Pinpoint the cell where the given text exists, returning its (x, y) midpoint coordinate. 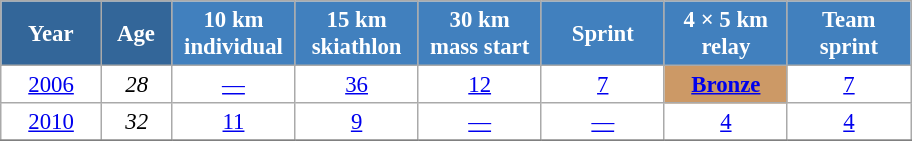
36 (356, 85)
32 (136, 122)
Year (52, 34)
11 (234, 122)
15 km skiathlon (356, 34)
Team sprint (848, 34)
2010 (52, 122)
Bronze (726, 85)
12 (480, 85)
28 (136, 85)
9 (356, 122)
10 km individual (234, 34)
Sprint (602, 34)
2006 (52, 85)
30 km mass start (480, 34)
Age (136, 34)
4 × 5 km relay (726, 34)
